Detect which cell encompasses the target text, then output its [X, Y] center coordinate. 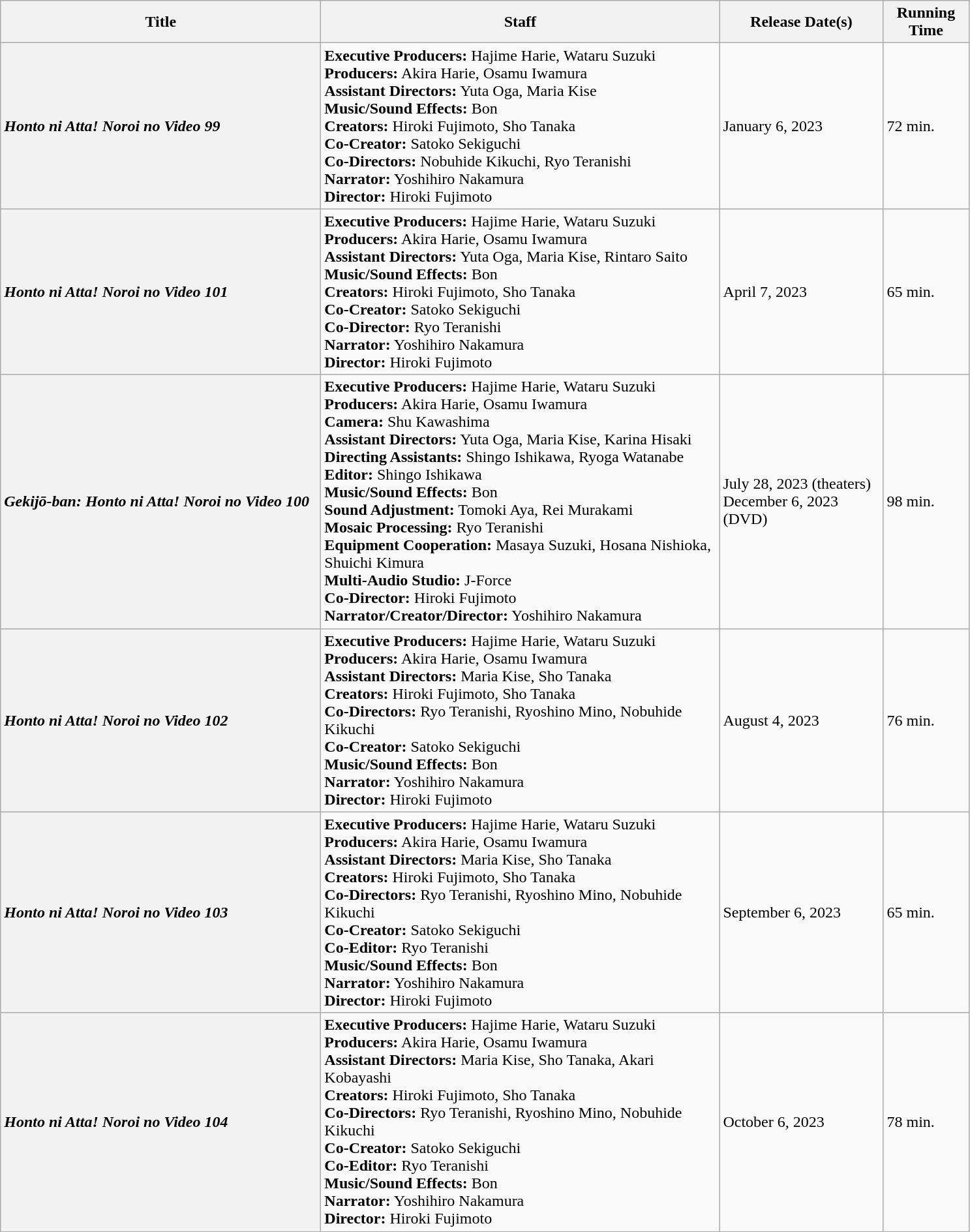
Honto ni Atta! Noroi no Video 103 [160, 912]
98 min. [926, 501]
Honto ni Atta! Noroi no Video 104 [160, 1122]
Release Date(s) [801, 22]
78 min. [926, 1122]
Honto ni Atta! Noroi no Video 102 [160, 720]
Title [160, 22]
Staff [521, 22]
October 6, 2023 [801, 1122]
Honto ni Atta! Noroi no Video 101 [160, 292]
January 6, 2023 [801, 126]
Gekijō-ban: Honto ni Atta! Noroi no Video 100 [160, 501]
72 min. [926, 126]
76 min. [926, 720]
August 4, 2023 [801, 720]
September 6, 2023 [801, 912]
Running Time [926, 22]
July 28, 2023 (theaters)December 6, 2023 (DVD) [801, 501]
Honto ni Atta! Noroi no Video 99 [160, 126]
April 7, 2023 [801, 292]
